Output the [X, Y] coordinate of the center of the cell containing the given text.  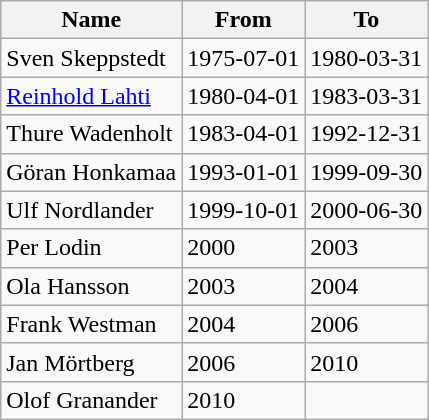
Ola Hansson [92, 286]
1980-04-01 [244, 96]
1983-04-01 [244, 134]
Jan Mörtberg [92, 362]
Thure Wadenholt [92, 134]
Sven Skeppstedt [92, 58]
1999-09-30 [366, 172]
1975-07-01 [244, 58]
1980-03-31 [366, 58]
1999-10-01 [244, 210]
To [366, 20]
From [244, 20]
Ulf Nordlander [92, 210]
Frank Westman [92, 324]
Per Lodin [92, 248]
1983-03-31 [366, 96]
2000 [244, 248]
2000-06-30 [366, 210]
Göran Honkamaa [92, 172]
Reinhold Lahti [92, 96]
1993-01-01 [244, 172]
Name [92, 20]
1992-12-31 [366, 134]
Olof Granander [92, 400]
